Capture the cell that displays the provided text and extract its [X, Y] central coordinate. 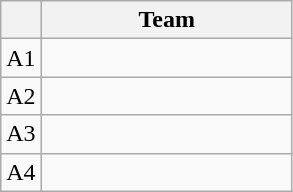
A1 [21, 58]
A2 [21, 96]
A4 [21, 172]
A3 [21, 134]
Team [166, 20]
